Find where the given text appears and provide that cell's center as (x, y) coordinate. 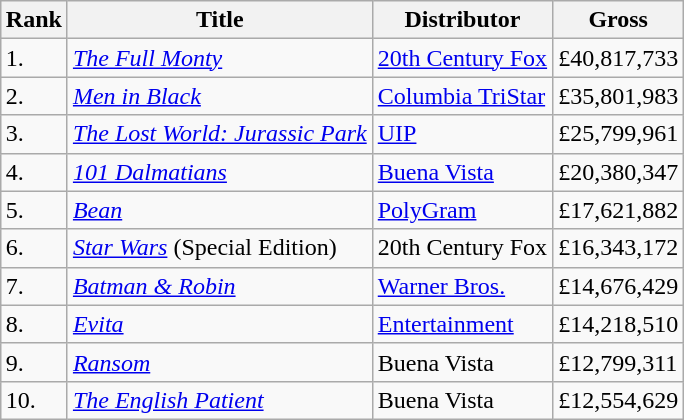
Distributor (462, 20)
The Full Monty (220, 58)
Title (220, 20)
£40,817,733 (618, 58)
Entertainment (462, 324)
Rank (34, 20)
7. (34, 286)
Gross (618, 20)
£16,343,172 (618, 248)
6. (34, 248)
Warner Bros. (462, 286)
8. (34, 324)
UIP (462, 134)
£17,621,882 (618, 210)
9. (34, 362)
2. (34, 96)
Batman & Robin (220, 286)
£20,380,347 (618, 172)
The Lost World: Jurassic Park (220, 134)
PolyGram (462, 210)
Star Wars (Special Edition) (220, 248)
101 Dalmatians (220, 172)
3. (34, 134)
£12,554,629 (618, 400)
Ransom (220, 362)
Men in Black (220, 96)
£14,218,510 (618, 324)
£25,799,961 (618, 134)
4. (34, 172)
Bean (220, 210)
Evita (220, 324)
£35,801,983 (618, 96)
1. (34, 58)
£12,799,311 (618, 362)
£14,676,429 (618, 286)
The English Patient (220, 400)
10. (34, 400)
Columbia TriStar (462, 96)
5. (34, 210)
